Detect which cell encompasses the target text, then output its (x, y) center coordinate. 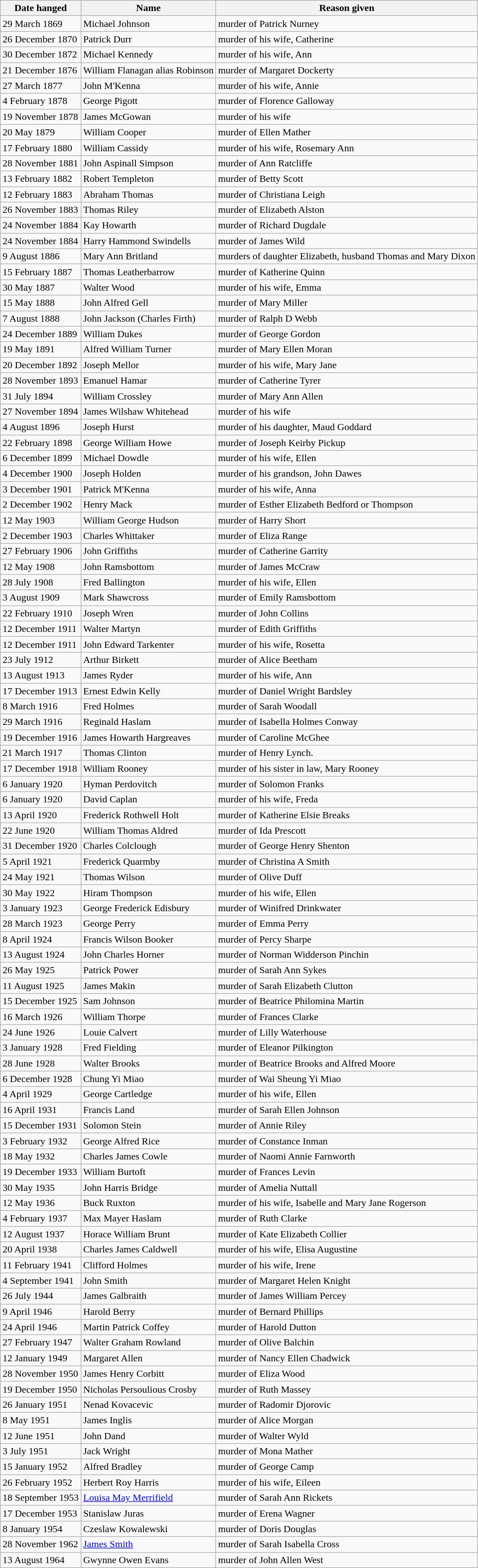
4 August 1896 (41, 427)
Michael Kennedy (148, 55)
murder of his wife, Irene (347, 1265)
Thomas Clinton (148, 753)
murder of his sister in law, Mary Rooney (347, 769)
18 September 1953 (41, 1498)
Martin Patrick Coffey (148, 1327)
James Inglis (148, 1420)
murder of Catherine Tyrer (347, 380)
Margaret Allen (148, 1358)
15 May 1888 (41, 303)
murder of Wai Sheung Yi Miao (347, 1079)
31 December 1920 (41, 846)
murder of Mary Ellen Moran (347, 349)
28 November 1881 (41, 163)
Robert Templeton (148, 179)
21 December 1876 (41, 70)
28 June 1928 (41, 1063)
30 May 1887 (41, 287)
William Rooney (148, 769)
Walter Wood (148, 287)
murder of Doris Douglas (347, 1529)
William Cooper (148, 132)
murder of Annie Riley (347, 1125)
12 May 1936 (41, 1203)
murder of Emma Perry (347, 923)
Hyman Perdovitch (148, 784)
William Thorpe (148, 1017)
20 December 1892 (41, 365)
9 April 1946 (41, 1312)
13 August 1964 (41, 1560)
30 May 1935 (41, 1188)
murder of Caroline McGhee (347, 738)
3 July 1951 (41, 1451)
murder of Sarah Isabella Cross (347, 1544)
Fred Fielding (148, 1048)
12 January 1949 (41, 1358)
11 August 1925 (41, 986)
Thomas Riley (148, 210)
murder of his wife, Anna (347, 489)
William Burtoft (148, 1172)
John Smith (148, 1281)
4 December 1900 (41, 474)
Alfred William Turner (148, 349)
James McGowan (148, 117)
Name (148, 8)
22 February 1910 (41, 613)
murder of Sarah Ann Rickets (347, 1498)
24 April 1946 (41, 1327)
John Jackson (Charles Firth) (148, 318)
John Charles Horner (148, 955)
William Cassidy (148, 148)
16 March 1926 (41, 1017)
James Galbraith (148, 1296)
Michael Johnson (148, 24)
murder of Olive Balchin (347, 1343)
Thomas Wilson (148, 877)
19 December 1916 (41, 738)
murder of Patrick Nurney (347, 24)
30 December 1872 (41, 55)
John Ramsbottom (148, 567)
Frederick Quarmby (148, 861)
28 March 1923 (41, 923)
murder of Eliza Range (347, 536)
24 June 1926 (41, 1032)
murder of his wife, Rosemary Ann (347, 148)
12 May 1908 (41, 567)
Reginald Haslam (148, 722)
murder of Florence Galloway (347, 101)
27 February 1906 (41, 551)
murder of Margaret Dockerty (347, 70)
David Caplan (148, 799)
28 November 1893 (41, 380)
John Aspinall Simpson (148, 163)
William Crossley (148, 396)
24 December 1889 (41, 334)
Reason given (347, 8)
27 November 1894 (41, 411)
4 September 1941 (41, 1281)
murder of Ann Ratcliffe (347, 163)
Gwynne Owen Evans (148, 1560)
murder of Edith Griffiths (347, 629)
murder of Lilly Waterhouse (347, 1032)
27 February 1947 (41, 1343)
Hiram Thompson (148, 892)
John Edward Tarkenter (148, 644)
5 April 1921 (41, 861)
George Frederick Edisbury (148, 908)
murder of George Gordon (347, 334)
George William Howe (148, 442)
John M'Kenna (148, 86)
Max Mayer Haslam (148, 1219)
Patrick Durr (148, 39)
Emanuel Hamar (148, 380)
murder of Katherine Quinn (347, 272)
16 April 1931 (41, 1110)
murder of Isabella Holmes Conway (347, 722)
3 December 1901 (41, 489)
Joseph Holden (148, 474)
George Pigott (148, 101)
James Smith (148, 1544)
2 December 1903 (41, 536)
John Dand (148, 1435)
murder of Eleanor Pilkington (347, 1048)
Michael Dowdle (148, 458)
Charles James Caldwell (148, 1250)
Nenad Kovacevic (148, 1405)
murder of George Camp (347, 1467)
murder of Erena Wagner (347, 1513)
Francis Land (148, 1110)
23 July 1912 (41, 660)
murder of Ralph D Webb (347, 318)
murder of his wife, Mary Jane (347, 365)
6 December 1899 (41, 458)
murder of Bernard Phillips (347, 1312)
murder of Harry Short (347, 520)
20 April 1938 (41, 1250)
17 December 1953 (41, 1513)
21 March 1917 (41, 753)
Francis Wilson Booker (148, 939)
Jack Wright (148, 1451)
Herbert Roy Harris (148, 1482)
murder of Beatrice Brooks and Alfred Moore (347, 1063)
Charles Colclough (148, 846)
murder of Alice Beetham (347, 660)
murder of Sarah Ellen Johnson (347, 1110)
24 May 1921 (41, 877)
Abraham Thomas (148, 194)
murder of Ruth Massey (347, 1389)
Clifford Holmes (148, 1265)
murder of Alice Morgan (347, 1420)
15 January 1952 (41, 1467)
Kay Howarth (148, 225)
James Ryder (148, 675)
Walter Brooks (148, 1063)
murder of Betty Scott (347, 179)
28 November 1962 (41, 1544)
Mary Ann Britland (148, 256)
Czeslaw Kowalewski (148, 1529)
2 December 1902 (41, 505)
murder of Katherine Elsie Breaks (347, 815)
murders of daughter Elizabeth, husband Thomas and Mary Dixon (347, 256)
8 May 1951 (41, 1420)
murder of James William Percey (347, 1296)
3 January 1928 (41, 1048)
murder of Daniel Wright Bardsley (347, 691)
murder of his wife, Emma (347, 287)
William Flanagan alias Robinson (148, 70)
murder of Kate Elizabeth Collier (347, 1234)
murder of Sarah Ann Sykes (347, 970)
Chung Yi Miao (148, 1079)
murder of John Allen West (347, 1560)
murder of Percy Sharpe (347, 939)
17 December 1913 (41, 691)
Ernest Edwin Kelly (148, 691)
12 August 1937 (41, 1234)
Charles Whittaker (148, 536)
Joseph Mellor (148, 365)
26 July 1944 (41, 1296)
13 April 1920 (41, 815)
22 February 1898 (41, 442)
4 April 1929 (41, 1094)
28 November 1950 (41, 1374)
murder of his wife, Freda (347, 799)
murder of Emily Ramsbottom (347, 598)
Sam Johnson (148, 1001)
8 April 1924 (41, 939)
murder of Esther Elizabeth Bedford or Thompson (347, 505)
17 February 1880 (41, 148)
6 December 1928 (41, 1079)
murder of Ida Prescott (347, 830)
Frederick Rothwell Holt (148, 815)
murder of his wife, Catherine (347, 39)
26 January 1951 (41, 1405)
Date hanged (41, 8)
7 August 1888 (41, 318)
murder of James McCraw (347, 567)
31 July 1894 (41, 396)
murder of Eliza Wood (347, 1374)
William Dukes (148, 334)
Horace William Brunt (148, 1234)
George Cartledge (148, 1094)
Patrick Power (148, 970)
Mark Shawcross (148, 598)
26 December 1870 (41, 39)
15 February 1887 (41, 272)
murder of Radomir Djorovic (347, 1405)
Thomas Leatherbarrow (148, 272)
8 January 1954 (41, 1529)
3 August 1909 (41, 598)
Harold Berry (148, 1312)
26 May 1925 (41, 970)
Walter Martyn (148, 629)
12 February 1883 (41, 194)
26 November 1883 (41, 210)
James Henry Corbitt (148, 1374)
20 May 1879 (41, 132)
Louisa May Merrifield (148, 1498)
19 May 1891 (41, 349)
8 March 1916 (41, 707)
Stanislaw Juras (148, 1513)
9 August 1886 (41, 256)
Arthur Birkett (148, 660)
19 December 1933 (41, 1172)
murder of Ruth Clarke (347, 1219)
13 August 1924 (41, 955)
Nicholas Persoulious Crosby (148, 1389)
murder of Amelia Nuttall (347, 1188)
Harry Hammond Swindells (148, 241)
22 June 1920 (41, 830)
murder of his grandson, John Dawes (347, 474)
murder of Constance Inman (347, 1141)
murder of his wife, Eileen (347, 1482)
Solomon Stein (148, 1125)
murder of Henry Lynch. (347, 753)
27 March 1877 (41, 86)
3 January 1923 (41, 908)
murder of Christiana Leigh (347, 194)
26 February 1952 (41, 1482)
James Wilshaw Whitehead (148, 411)
murder of Margaret Helen Knight (347, 1281)
Fred Holmes (148, 707)
15 December 1925 (41, 1001)
murder of Walter Wyld (347, 1435)
Walter Graham Rowland (148, 1343)
murder of his daughter, Maud Goddard (347, 427)
4 February 1937 (41, 1219)
murder of Ellen Mather (347, 132)
murder of Naomi Annie Farnworth (347, 1156)
murder of his wife, Rosetta (347, 644)
murder of Solomon Franks (347, 784)
Joseph Hurst (148, 427)
murder of Mona Mather (347, 1451)
Joseph Wren (148, 613)
murder of Christina A Smith (347, 861)
murder of Sarah Woodall (347, 707)
murder of Sarah Elizabeth Clutton (347, 986)
3 February 1932 (41, 1141)
Alfred Bradley (148, 1467)
John Harris Bridge (148, 1188)
murder of John Collins (347, 613)
George Perry (148, 923)
30 May 1922 (41, 892)
murder of James Wild (347, 241)
Henry Mack (148, 505)
murder of Frances Levin (347, 1172)
John Griffiths (148, 551)
11 February 1941 (41, 1265)
13 February 1882 (41, 179)
murder of his wife, Elisa Augustine (347, 1250)
29 March 1916 (41, 722)
murder of Harold Dutton (347, 1327)
William George Hudson (148, 520)
James Howarth Hargreaves (148, 738)
murder of Mary Ann Allen (347, 396)
17 December 1918 (41, 769)
murder of Beatrice Philomina Martin (347, 1001)
15 December 1931 (41, 1125)
murder of Norman Widderson Pinchin (347, 955)
29 March 1869 (41, 24)
William Thomas Aldred (148, 830)
19 November 1878 (41, 117)
Louie Calvert (148, 1032)
murder of Nancy Ellen Chadwick (347, 1358)
4 February 1878 (41, 101)
Buck Ruxton (148, 1203)
John Alfred Gell (148, 303)
murder of Elizabeth Alston (347, 210)
murder of his wife, Annie (347, 86)
George Alfred Rice (148, 1141)
28 July 1908 (41, 582)
18 May 1932 (41, 1156)
Patrick M'Kenna (148, 489)
murder of his wife, Isabelle and Mary Jane Rogerson (347, 1203)
murder of Mary Miller (347, 303)
murder of Frances Clarke (347, 1017)
Charles James Cowle (148, 1156)
12 May 1903 (41, 520)
19 December 1950 (41, 1389)
James Makin (148, 986)
murder of Winifred Drinkwater (347, 908)
12 June 1951 (41, 1435)
murder of George Henry Shenton (347, 846)
13 August 1913 (41, 675)
murder of Richard Dugdale (347, 225)
murder of Catherine Garrity (347, 551)
murder of Olive Duff (347, 877)
Fred Ballington (148, 582)
murder of Joseph Keirby Pickup (347, 442)
